Find where the given text appears and provide that cell's center as (X, Y) coordinate. 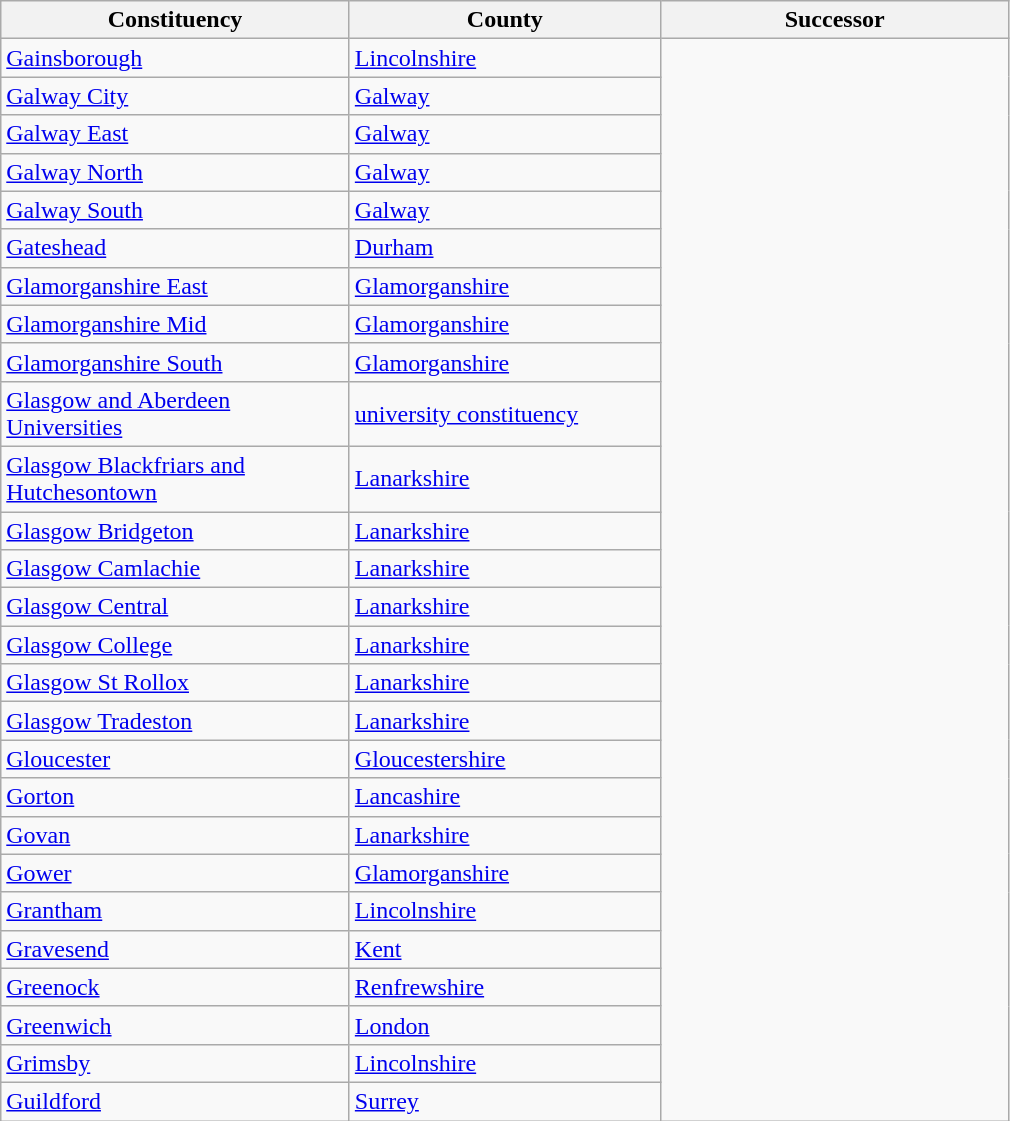
Galway East (176, 134)
Glamorganshire Mid (176, 324)
Gorton (176, 797)
Galway South (176, 210)
County (504, 20)
Govan (176, 835)
London (504, 1025)
Lancashire (504, 797)
Kent (504, 949)
Greenwich (176, 1025)
Glasgow and Aberdeen Universities (176, 414)
university constituency (504, 414)
Renfrewshire (504, 987)
Gateshead (176, 248)
Greenock (176, 987)
Guildford (176, 1101)
Grantham (176, 911)
Grimsby (176, 1063)
Durham (504, 248)
Glasgow Camlachie (176, 569)
Glasgow Central (176, 607)
Gainsborough (176, 58)
Galway City (176, 96)
Surrey (504, 1101)
Gloucester (176, 759)
Glasgow Tradeston (176, 721)
Glamorganshire East (176, 286)
Glasgow Blackfriars and Hutchesontown (176, 478)
Glasgow St Rollox (176, 683)
Successor (834, 20)
Galway North (176, 172)
Constituency (176, 20)
Glasgow Bridgeton (176, 531)
Gloucestershire (504, 759)
Glasgow College (176, 645)
Gower (176, 873)
Gravesend (176, 949)
Glamorganshire South (176, 362)
